Extract the [x, y] coordinate from the center of the cell holding the provided text.  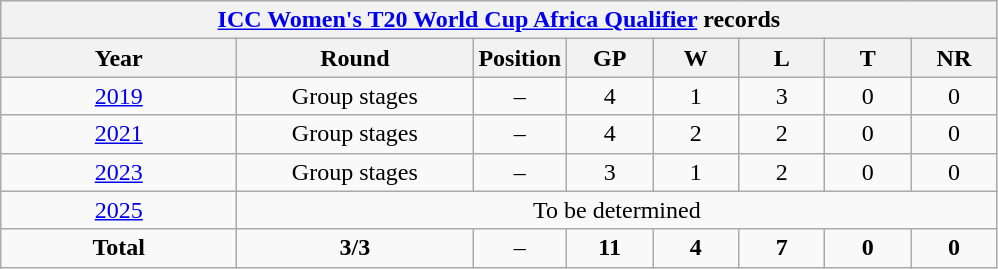
3/3 [355, 248]
2019 [119, 96]
W [696, 58]
Round [355, 58]
2021 [119, 134]
L [782, 58]
Position [520, 58]
7 [782, 248]
Total [119, 248]
NR [954, 58]
GP [610, 58]
ICC Women's T20 World Cup Africa Qualifier records [499, 20]
Year [119, 58]
T [868, 58]
2023 [119, 172]
2025 [119, 210]
11 [610, 248]
To be determined [617, 210]
